Return (X, Y) of the center of cell containing provided text 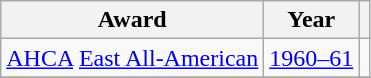
AHCA East All-American (132, 58)
1960–61 (312, 58)
Award (132, 20)
Year (312, 20)
